Output the [x, y] coordinate of the center of the cell containing the given text.  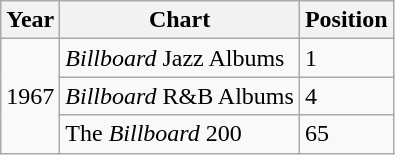
4 [346, 96]
Position [346, 20]
65 [346, 134]
Chart [180, 20]
1967 [30, 96]
1 [346, 58]
The Billboard 200 [180, 134]
Billboard R&B Albums [180, 96]
Year [30, 20]
Billboard Jazz Albums [180, 58]
